Pinpoint the cell where the given text exists, returning its (x, y) midpoint coordinate. 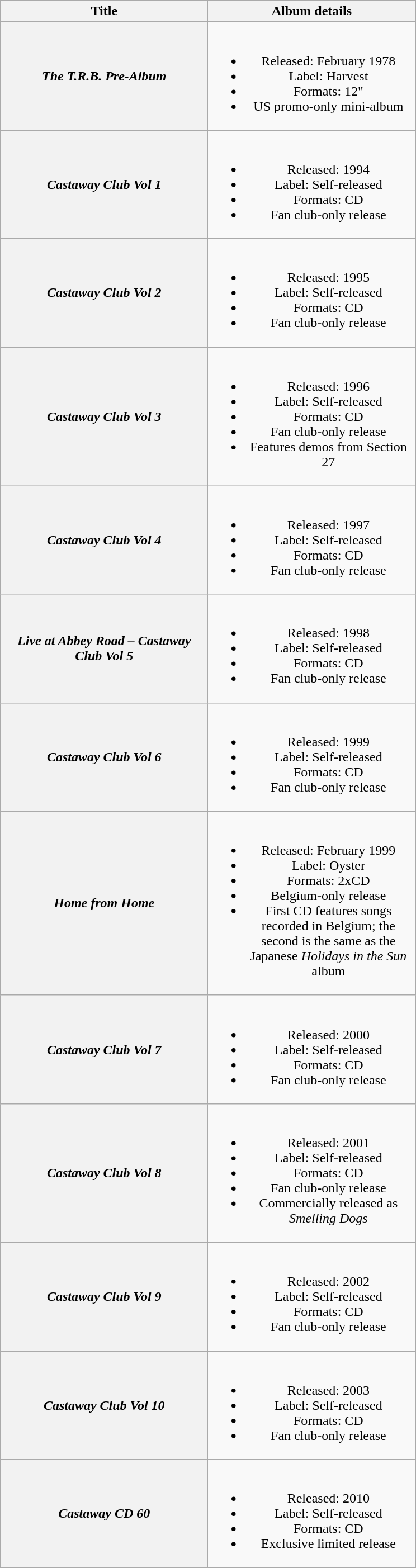
Released: 1997Label: Self-releasedFormats: CDFan club-only release (312, 540)
Released: 1999Label: Self-releasedFormats: CDFan club-only release (312, 757)
Released: February 1978Label: HarvestFormats: 12"US promo-only mini-album (312, 76)
Castaway Club Vol 8 (104, 1173)
Album details (312, 11)
Released: 2010Label: Self-releasedFormats: CDExclusive limited release (312, 1514)
Castaway Club Vol 4 (104, 540)
Castaway Club Vol 2 (104, 293)
Castaway Club Vol 6 (104, 757)
Released: 1995Label: Self-releasedFormats: CDFan club-only release (312, 293)
Released: 2003Label: Self-releasedFormats: CDFan club-only release (312, 1405)
Live at Abbey Road – Castaway Club Vol 5 (104, 648)
The T.R.B. Pre-Album (104, 76)
Home from Home (104, 903)
Released: 1998Label: Self-releasedFormats: CDFan club-only release (312, 648)
Released: 2002Label: Self-releasedFormats: CDFan club-only release (312, 1296)
Castaway Club Vol 10 (104, 1405)
Castaway Club Vol 7 (104, 1049)
Title (104, 11)
Castaway Club Vol 1 (104, 184)
Released: 1994Label: Self-releasedFormats: CDFan club-only release (312, 184)
Castaway Club Vol 3 (104, 416)
Released: 2000Label: Self-releasedFormats: CDFan club-only release (312, 1049)
Castaway Club Vol 9 (104, 1296)
Castaway CD 60 (104, 1514)
Released: 2001Label: Self-releasedFormats: CDFan club-only releaseCommercially released as Smelling Dogs (312, 1173)
Released: 1996Label: Self-releasedFormats: CDFan club-only releaseFeatures demos from Section 27 (312, 416)
